Capture the cell that displays the provided text and extract its (X, Y) central coordinate. 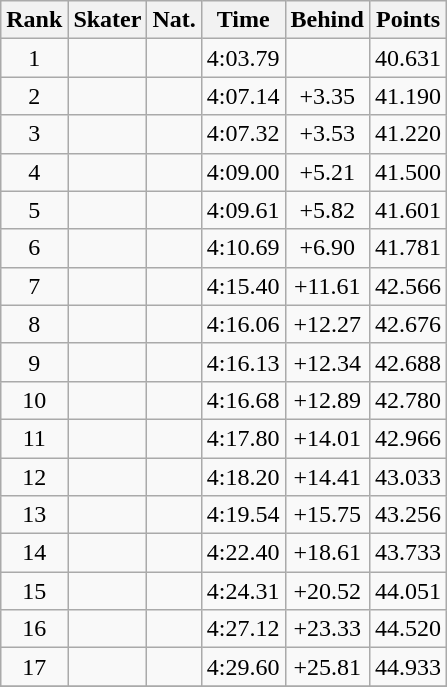
4:19.54 (243, 515)
+12.34 (327, 362)
5 (34, 210)
+6.90 (327, 248)
44.520 (408, 629)
11 (34, 438)
+3.35 (327, 96)
Time (243, 20)
40.631 (408, 58)
+18.61 (327, 553)
17 (34, 667)
4:03.79 (243, 58)
15 (34, 591)
4 (34, 172)
Nat. (174, 20)
12 (34, 477)
4:07.14 (243, 96)
Skater (108, 20)
2 (34, 96)
42.566 (408, 286)
+3.53 (327, 134)
14 (34, 553)
6 (34, 248)
41.190 (408, 96)
43.733 (408, 553)
4:22.40 (243, 553)
4:16.68 (243, 400)
4:24.31 (243, 591)
4:29.60 (243, 667)
41.500 (408, 172)
+20.52 (327, 591)
4:18.20 (243, 477)
4:09.61 (243, 210)
4:10.69 (243, 248)
+12.89 (327, 400)
+5.21 (327, 172)
42.966 (408, 438)
+25.81 (327, 667)
43.256 (408, 515)
+15.75 (327, 515)
4:16.13 (243, 362)
7 (34, 286)
10 (34, 400)
Rank (34, 20)
+5.82 (327, 210)
4:27.12 (243, 629)
41.601 (408, 210)
Behind (327, 20)
44.051 (408, 591)
4:09.00 (243, 172)
4:15.40 (243, 286)
44.933 (408, 667)
Points (408, 20)
42.780 (408, 400)
3 (34, 134)
1 (34, 58)
+14.01 (327, 438)
+11.61 (327, 286)
4:07.32 (243, 134)
41.781 (408, 248)
+23.33 (327, 629)
4:17.80 (243, 438)
+14.41 (327, 477)
42.676 (408, 324)
9 (34, 362)
+12.27 (327, 324)
4:16.06 (243, 324)
42.688 (408, 362)
43.033 (408, 477)
13 (34, 515)
16 (34, 629)
8 (34, 324)
41.220 (408, 134)
